Find where the given text appears and provide that cell's center as [X, Y] coordinate. 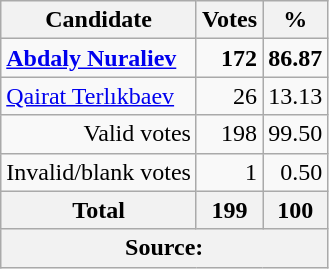
26 [229, 96]
% [296, 20]
Qairat Terlıkbaev [99, 96]
0.50 [296, 172]
172 [229, 58]
100 [296, 210]
86.87 [296, 58]
99.50 [296, 134]
Candidate [99, 20]
199 [229, 210]
Total [99, 210]
13.13 [296, 96]
198 [229, 134]
Invalid/blank votes [99, 172]
Valid votes [99, 134]
Votes [229, 20]
Source: [164, 248]
1 [229, 172]
Abdaly Nuraliev [99, 58]
